Output the [X, Y] coordinate of the center of the cell containing the given text.  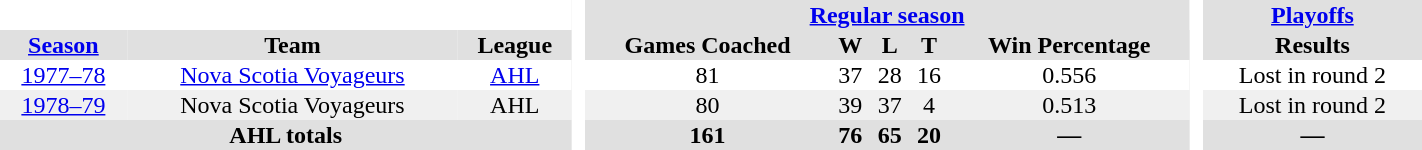
161 [707, 135]
Playoffs [1312, 15]
28 [890, 75]
Games Coached [707, 45]
0.556 [1070, 75]
Team [292, 45]
Regular season [886, 15]
AHL totals [286, 135]
4 [928, 105]
Season [64, 45]
1978–79 [64, 105]
39 [850, 105]
W [850, 45]
76 [850, 135]
1977–78 [64, 75]
Win Percentage [1070, 45]
81 [707, 75]
L [890, 45]
T [928, 45]
20 [928, 135]
65 [890, 135]
80 [707, 105]
Results [1312, 45]
League [514, 45]
0.513 [1070, 105]
16 [928, 75]
